Search for the cell housing the specified text and yield its (x, y) center coordinate. 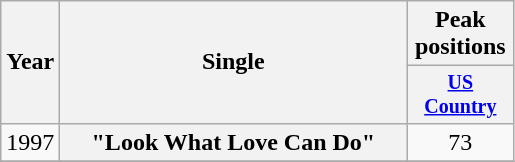
"Look What Love Can Do" (234, 142)
Peak positions (460, 34)
Single (234, 62)
US Country (460, 94)
73 (460, 142)
Year (30, 62)
1997 (30, 142)
